For the text-containing cell, return its midpoint in [X, Y] coordinate format. 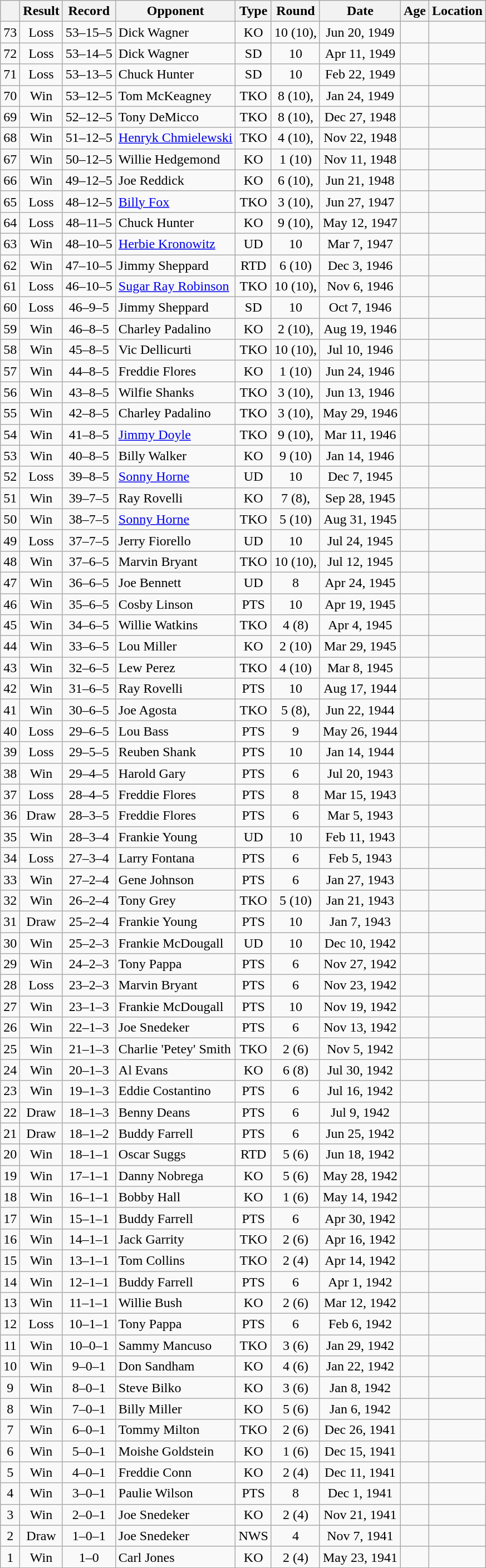
16 [10, 1239]
39–8–5 [89, 477]
59 [10, 329]
10–1–1 [89, 1324]
17 [10, 1218]
54 [10, 435]
37–7–5 [89, 540]
Result [41, 11]
43 [10, 668]
Feb 6, 1942 [360, 1324]
6–0–1 [89, 1430]
52–12–5 [89, 117]
Nov 6, 1946 [360, 287]
Nov 11, 1948 [360, 159]
Dec 1, 1941 [360, 1493]
36–6–5 [89, 583]
13 [10, 1303]
50 [10, 519]
53–12–5 [89, 96]
48 [10, 561]
71 [10, 75]
Al Evans [175, 1070]
Reuben Shank [175, 752]
29–5–5 [89, 752]
31 [10, 921]
Apr 30, 1942 [360, 1218]
Willie Watkins [175, 625]
5 (8), [295, 710]
45–8–5 [89, 350]
23 [10, 1091]
Dec 3, 1946 [360, 265]
Dec 10, 1942 [360, 943]
Date [360, 11]
Mar 15, 1943 [360, 795]
51–12–5 [89, 138]
23–2–3 [89, 985]
34 [10, 858]
Feb 5, 1943 [360, 858]
Eddie Costantino [175, 1091]
18–1–2 [89, 1133]
Tom Collins [175, 1260]
Jul 16, 1942 [360, 1091]
Nov 27, 1942 [360, 964]
39 [10, 752]
Don Sandham [175, 1367]
Jun 13, 1946 [360, 392]
69 [10, 117]
Apr 16, 1942 [360, 1239]
58 [10, 350]
25–2–3 [89, 943]
41 [10, 710]
53–14–5 [89, 53]
Jimmy Doyle [175, 435]
4 (10) [295, 668]
36 [10, 816]
29–4–5 [89, 773]
Jerry Fiorello [175, 540]
Feb 22, 1949 [360, 75]
Aug 17, 1944 [360, 689]
Lew Perez [175, 668]
Benny Deans [175, 1112]
Lou Miller [175, 647]
43–8–5 [89, 392]
26 [10, 1028]
Paulie Wilson [175, 1493]
53–13–5 [89, 75]
48–11–5 [89, 223]
14 [10, 1281]
Tony Grey [175, 900]
Joe Reddick [175, 180]
21–1–3 [89, 1049]
11 [10, 1345]
29 [10, 964]
2 [10, 1536]
46–8–5 [89, 329]
Freddie Conn [175, 1472]
1–0–1 [89, 1536]
Feb 11, 1943 [360, 837]
Jan 8, 1942 [360, 1388]
51 [10, 498]
4 (6) [295, 1367]
60 [10, 308]
4 (8) [295, 625]
Mar 11, 1946 [360, 435]
Nov 19, 1942 [360, 1007]
32–6–5 [89, 668]
Apr 24, 1945 [360, 583]
Oscar Suggs [175, 1155]
Tony DeMicco [175, 117]
40–8–5 [89, 456]
Dec 11, 1941 [360, 1472]
31–6–5 [89, 689]
Jan 21, 1943 [360, 900]
Jan 7, 1943 [360, 921]
53 [10, 456]
18–1–1 [89, 1155]
72 [10, 53]
Jan 27, 1943 [360, 879]
48–10–5 [89, 244]
27–2–4 [89, 879]
Jul 24, 1945 [360, 540]
Tommy Milton [175, 1430]
1 [10, 1557]
62 [10, 265]
Billy Miller [175, 1409]
Jan 29, 1942 [360, 1345]
Charlie 'Petey' Smith [175, 1049]
Carl Jones [175, 1557]
49–12–5 [89, 180]
2 (10), [295, 329]
Billy Fox [175, 201]
24–2–3 [89, 964]
44 [10, 647]
26–2–4 [89, 900]
Dec 7, 1945 [360, 477]
34–6–5 [89, 625]
Apr 14, 1942 [360, 1260]
Jul 30, 1942 [360, 1070]
64 [10, 223]
Mar 7, 1947 [360, 244]
63 [10, 244]
68 [10, 138]
37–6–5 [89, 561]
May 26, 1944 [360, 731]
5 [10, 1472]
19 [10, 1176]
3 [10, 1515]
Sammy Mancuso [175, 1345]
May 12, 1947 [360, 223]
Dec 26, 1941 [360, 1430]
Jack Garrity [175, 1239]
47–10–5 [89, 265]
Jun 27, 1947 [360, 201]
7 (8), [295, 498]
Jan 6, 1942 [360, 1409]
Nov 23, 1942 [360, 985]
29–6–5 [89, 731]
Dec 15, 1941 [360, 1451]
Jun 20, 1949 [360, 32]
50–12–5 [89, 159]
6 (10), [295, 180]
42–8–5 [89, 413]
Apr 11, 1949 [360, 53]
24 [10, 1070]
23–1–3 [89, 1007]
Jan 24, 1949 [360, 96]
35 [10, 837]
Nov 22, 1948 [360, 138]
7–0–1 [89, 1409]
27 [10, 1007]
Apr 19, 1945 [360, 604]
Jan 14, 1944 [360, 752]
19–1–3 [89, 1091]
Willie Hedgemond [175, 159]
Steve Bilko [175, 1388]
3–0–1 [89, 1493]
56 [10, 392]
5–0–1 [89, 1451]
45 [10, 625]
Nov 7, 1941 [360, 1536]
Jun 25, 1942 [360, 1133]
Record [89, 11]
Gene Johnson [175, 879]
Jan 22, 1942 [360, 1367]
Apr 4, 1945 [360, 625]
Danny Nobrega [175, 1176]
32 [10, 900]
Opponent [175, 11]
38 [10, 773]
NWS [253, 1536]
27–3–4 [89, 858]
35–6–5 [89, 604]
61 [10, 287]
18–1–3 [89, 1112]
49 [10, 540]
Herbie Kronowitz [175, 244]
9 (10) [295, 456]
37 [10, 795]
73 [10, 32]
70 [10, 96]
8–0–1 [89, 1388]
Jun 21, 1948 [360, 180]
Moishe Goldstein [175, 1451]
Joe Agosta [175, 710]
Jun 22, 1944 [360, 710]
15 [10, 1260]
17–1–1 [89, 1176]
Mar 29, 1945 [360, 647]
46 [10, 604]
13–1–1 [89, 1260]
Type [253, 11]
May 14, 1942 [360, 1197]
20 [10, 1155]
20–1–3 [89, 1070]
Henryk Chmielewski [175, 138]
47 [10, 583]
1–0 [89, 1557]
11–1–1 [89, 1303]
2–0–1 [89, 1515]
12–1–1 [89, 1281]
May 23, 1941 [360, 1557]
28 [10, 985]
22 [10, 1112]
22–1–3 [89, 1028]
7 [10, 1430]
Nov 5, 1942 [360, 1049]
Sugar Ray Robinson [175, 287]
30–6–5 [89, 710]
Aug 31, 1945 [360, 519]
33 [10, 879]
52 [10, 477]
46–9–5 [89, 308]
10–0–1 [89, 1345]
Vic Dellicurti [175, 350]
May 29, 1946 [360, 413]
May 28, 1942 [360, 1176]
Jul 20, 1943 [360, 773]
Lou Bass [175, 731]
Apr 1, 1942 [360, 1281]
Willie Bush [175, 1303]
41–8–5 [89, 435]
Round [295, 11]
6 (10) [295, 265]
Jun 18, 1942 [360, 1155]
Nov 21, 1941 [360, 1515]
33–6–5 [89, 647]
67 [10, 159]
Jun 24, 1946 [360, 371]
4–0–1 [89, 1472]
Dec 27, 1948 [360, 117]
Sep 28, 1945 [360, 498]
Jul 10, 1946 [360, 350]
25 [10, 1049]
25–2–4 [89, 921]
Mar 8, 1945 [360, 668]
21 [10, 1133]
Wilfie Shanks [175, 392]
Tom McKeagney [175, 96]
Mar 12, 1942 [360, 1303]
9–0–1 [89, 1367]
2 (10) [295, 647]
Mar 5, 1943 [360, 816]
30 [10, 943]
42 [10, 689]
55 [10, 413]
Age [414, 11]
6 (8) [295, 1070]
Larry Fontana [175, 858]
39–7–5 [89, 498]
Jul 12, 1945 [360, 561]
28–4–5 [89, 795]
46–10–5 [89, 287]
14–1–1 [89, 1239]
Jul 9, 1942 [360, 1112]
40 [10, 731]
66 [10, 180]
16–1–1 [89, 1197]
Billy Walker [175, 456]
4 (10), [295, 138]
12 [10, 1324]
Cosby Linson [175, 604]
28–3–4 [89, 837]
15–1–1 [89, 1218]
53–15–5 [89, 32]
44–8–5 [89, 371]
Aug 19, 1946 [360, 329]
18 [10, 1197]
38–7–5 [89, 519]
Harold Gary [175, 773]
65 [10, 201]
57 [10, 371]
48–12–5 [89, 201]
Location [458, 11]
Nov 13, 1942 [360, 1028]
Oct 7, 1946 [360, 308]
Jan 14, 1946 [360, 456]
28–3–5 [89, 816]
Bobby Hall [175, 1197]
Joe Bennett [175, 583]
